Identify which cell holds the provided text, then report its (X, Y) central coordinate. 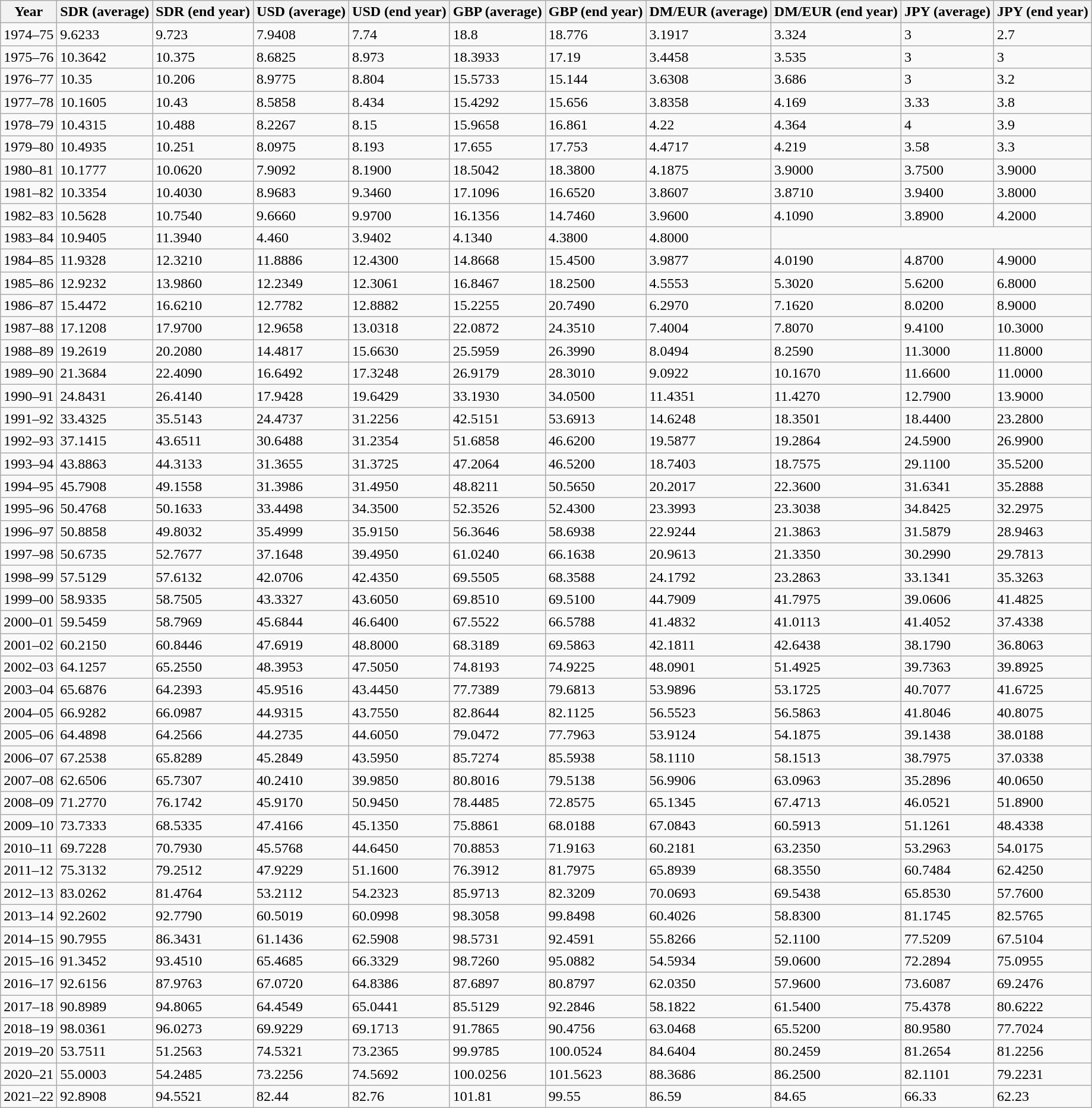
7.9092 (302, 170)
11.0000 (1043, 373)
52.3526 (498, 509)
36.8063 (1043, 644)
69.5100 (596, 599)
48.8211 (498, 486)
1988–89 (29, 351)
GBP (end year) (596, 12)
3.9877 (708, 260)
48.3953 (302, 667)
4.1875 (708, 170)
10.251 (203, 147)
23.3993 (708, 509)
50.8858 (105, 531)
9.9700 (400, 215)
22.0872 (498, 328)
84.6404 (708, 1052)
81.2654 (947, 1052)
3.9600 (708, 215)
65.2550 (203, 667)
16.8467 (498, 283)
48.0901 (708, 667)
43.5950 (400, 758)
9.6233 (105, 34)
24.3510 (596, 328)
DM/EUR (average) (708, 12)
28.3010 (596, 373)
45.9516 (302, 690)
74.5692 (400, 1074)
46.6200 (596, 441)
69.7228 (105, 848)
80.2459 (836, 1052)
Year (29, 12)
15.4292 (498, 102)
3.8358 (708, 102)
54.2485 (203, 1074)
16.6520 (596, 192)
3.4458 (708, 57)
8.2590 (836, 351)
51.1261 (947, 825)
10.1670 (836, 373)
1994–95 (29, 486)
4.8700 (947, 260)
34.8425 (947, 509)
11.6600 (947, 373)
18.3501 (836, 419)
31.2354 (400, 441)
100.0256 (498, 1074)
84.65 (836, 1097)
25.5959 (498, 351)
15.9658 (498, 125)
66.9282 (105, 713)
8.2267 (302, 125)
1977–78 (29, 102)
101.81 (498, 1097)
75.3132 (105, 870)
2021–22 (29, 1097)
8.0200 (947, 306)
12.3210 (203, 260)
21.3863 (836, 531)
66.5788 (596, 622)
21.3350 (836, 554)
2009–10 (29, 825)
24.4737 (302, 419)
91.7865 (498, 1029)
2008–09 (29, 803)
66.1638 (596, 554)
11.4270 (836, 396)
30.6488 (302, 441)
43.4450 (400, 690)
64.4898 (105, 735)
70.8853 (498, 848)
9.6660 (302, 215)
31.2256 (400, 419)
45.6844 (302, 622)
35.3263 (1043, 577)
15.4472 (105, 306)
75.0955 (1043, 961)
41.7975 (836, 599)
57.7600 (1043, 893)
8.1900 (400, 170)
54.0175 (1043, 848)
12.9232 (105, 283)
50.6735 (105, 554)
2002–03 (29, 667)
59.5459 (105, 622)
39.0606 (947, 599)
44.3133 (203, 464)
41.8046 (947, 713)
73.7333 (105, 825)
43.6511 (203, 441)
33.4498 (302, 509)
37.0338 (1043, 758)
65.6876 (105, 690)
1993–94 (29, 464)
9.4100 (947, 328)
99.9785 (498, 1052)
37.1648 (302, 554)
43.3327 (302, 599)
81.7975 (596, 870)
79.2512 (203, 870)
73.6087 (947, 983)
60.2181 (708, 848)
24.5900 (947, 441)
71.2770 (105, 803)
2019–20 (29, 1052)
69.9229 (302, 1029)
8.0494 (708, 351)
29.7813 (1043, 554)
61.1436 (302, 938)
57.9600 (836, 983)
4.169 (836, 102)
68.0188 (596, 825)
1987–88 (29, 328)
16.1356 (498, 215)
19.2864 (836, 441)
42.1811 (708, 644)
77.7963 (596, 735)
SDR (average) (105, 12)
74.9225 (596, 667)
96.0273 (203, 1029)
83.0262 (105, 893)
7.8070 (836, 328)
42.0706 (302, 577)
82.1125 (596, 713)
53.1725 (836, 690)
71.9163 (596, 848)
31.3655 (302, 464)
29.1100 (947, 464)
69.5863 (596, 644)
41.6725 (1043, 690)
11.8886 (302, 260)
2006–07 (29, 758)
98.5731 (498, 938)
79.2231 (1043, 1074)
45.9170 (302, 803)
18.4400 (947, 419)
55.0003 (105, 1074)
76.1742 (203, 803)
7.9408 (302, 34)
77.7024 (1043, 1029)
10.1605 (105, 102)
47.9229 (302, 870)
56.5863 (836, 713)
79.0472 (498, 735)
80.8797 (596, 983)
45.2849 (302, 758)
2017–18 (29, 1006)
12.2349 (302, 283)
9.723 (203, 34)
44.9315 (302, 713)
68.3588 (596, 577)
62.4250 (1043, 870)
23.2800 (1043, 419)
11.3000 (947, 351)
8.9000 (1043, 306)
56.3646 (498, 531)
101.5623 (596, 1074)
60.0998 (400, 916)
49.1558 (203, 486)
51.1600 (400, 870)
4.219 (836, 147)
68.3550 (836, 870)
46.6400 (400, 622)
2018–19 (29, 1029)
39.1438 (947, 735)
60.7484 (947, 870)
2000–01 (29, 622)
8.9683 (302, 192)
94.5521 (203, 1097)
1999–00 (29, 599)
39.7363 (947, 667)
67.2538 (105, 758)
22.9244 (708, 531)
45.7908 (105, 486)
26.9179 (498, 373)
3.9402 (400, 238)
31.5879 (947, 531)
21.3684 (105, 373)
3.1917 (708, 34)
65.5200 (836, 1029)
4.5553 (708, 283)
58.1822 (708, 1006)
23.2863 (836, 577)
72.2894 (947, 961)
43.6050 (400, 599)
58.7505 (203, 599)
18.5042 (498, 170)
6.2970 (708, 306)
35.9150 (400, 531)
11.4351 (708, 396)
10.43 (203, 102)
67.4713 (836, 803)
11.9328 (105, 260)
17.753 (596, 147)
10.35 (105, 80)
1976–77 (29, 80)
73.2256 (302, 1074)
18.776 (596, 34)
8.193 (400, 147)
20.7490 (596, 306)
33.1930 (498, 396)
8.434 (400, 102)
42.4350 (400, 577)
64.2393 (203, 690)
38.7975 (947, 758)
10.7540 (203, 215)
2005–06 (29, 735)
57.6132 (203, 577)
1998–99 (29, 577)
2011–12 (29, 870)
3.9 (1043, 125)
2015–16 (29, 961)
3.58 (947, 147)
10.4315 (105, 125)
10.4030 (203, 192)
34.3500 (400, 509)
20.2017 (708, 486)
41.4825 (1043, 599)
1983–84 (29, 238)
12.8882 (400, 306)
26.9900 (1043, 441)
69.5438 (836, 893)
3.324 (836, 34)
78.4485 (498, 803)
52.7677 (203, 554)
12.4300 (400, 260)
1991–92 (29, 419)
15.4500 (596, 260)
4.4717 (708, 147)
53.2963 (947, 848)
81.1745 (947, 916)
40.2410 (302, 780)
69.5505 (498, 577)
9.0922 (708, 373)
74.5321 (302, 1052)
7.4004 (708, 328)
35.5143 (203, 419)
26.4140 (203, 396)
4.0190 (836, 260)
16.6492 (302, 373)
4.3800 (596, 238)
92.2602 (105, 916)
41.4832 (708, 622)
68.5335 (203, 825)
45.5768 (302, 848)
8.9775 (302, 80)
4.1090 (836, 215)
69.8510 (498, 599)
70.7930 (203, 848)
4.2000 (1043, 215)
81.4764 (203, 893)
3.8 (1043, 102)
76.3912 (498, 870)
17.19 (596, 57)
62.6506 (105, 780)
18.8 (498, 34)
80.9580 (947, 1029)
58.1110 (708, 758)
39.9850 (400, 780)
14.6248 (708, 419)
16.6210 (203, 306)
10.375 (203, 57)
98.3058 (498, 916)
3.8607 (708, 192)
74.8193 (498, 667)
1975–76 (29, 57)
18.2500 (596, 283)
17.3248 (400, 373)
67.5104 (1043, 938)
55.8266 (708, 938)
15.2255 (498, 306)
61.5400 (836, 1006)
63.0468 (708, 1029)
60.8446 (203, 644)
90.8989 (105, 1006)
4.1340 (498, 238)
14.8668 (498, 260)
53.6913 (596, 419)
41.0113 (836, 622)
22.4090 (203, 373)
59.0600 (836, 961)
35.4999 (302, 531)
8.0975 (302, 147)
51.4925 (836, 667)
58.1513 (836, 758)
9.3460 (400, 192)
10.3642 (105, 57)
58.9335 (105, 599)
3.686 (836, 80)
12.3061 (400, 283)
18.7403 (708, 464)
69.1713 (400, 1029)
87.6897 (498, 983)
23.3038 (836, 509)
68.3189 (498, 644)
92.2846 (596, 1006)
10.1777 (105, 170)
30.2990 (947, 554)
44.7909 (708, 599)
43.8863 (105, 464)
79.5138 (596, 780)
7.1620 (836, 306)
5.3020 (836, 283)
67.5522 (498, 622)
52.1100 (836, 938)
75.4378 (947, 1006)
92.7790 (203, 916)
57.5129 (105, 577)
16.861 (596, 125)
18.7575 (836, 464)
24.1792 (708, 577)
66.33 (947, 1097)
53.9896 (708, 690)
3.2 (1043, 80)
3.535 (836, 57)
65.7307 (203, 780)
34.0500 (596, 396)
8.804 (400, 80)
92.8908 (105, 1097)
42.5151 (498, 419)
69.2476 (1043, 983)
2001–02 (29, 644)
86.3431 (203, 938)
98.7260 (498, 961)
47.6919 (302, 644)
46.5200 (596, 464)
10.3354 (105, 192)
38.1790 (947, 644)
65.8530 (947, 893)
28.9463 (1043, 531)
24.8431 (105, 396)
4.9000 (1043, 260)
64.1257 (105, 667)
13.9860 (203, 283)
65.8939 (708, 870)
58.8300 (836, 916)
32.2975 (1043, 509)
10.3000 (1043, 328)
75.8861 (498, 825)
31.3986 (302, 486)
62.23 (1043, 1097)
66.0987 (203, 713)
38.0188 (1043, 735)
61.0240 (498, 554)
82.1101 (947, 1074)
31.4950 (400, 486)
JPY (end year) (1043, 12)
1990–91 (29, 396)
72.8575 (596, 803)
13.9000 (1043, 396)
80.6222 (1043, 1006)
17.1096 (498, 192)
1984–85 (29, 260)
14.4817 (302, 351)
94.8065 (203, 1006)
91.3452 (105, 961)
1996–97 (29, 531)
37.4338 (1043, 622)
GBP (average) (498, 12)
47.2064 (498, 464)
77.7389 (498, 690)
15.6630 (400, 351)
92.6156 (105, 983)
43.7550 (400, 713)
52.4300 (596, 509)
62.5908 (400, 938)
85.7274 (498, 758)
SDR (end year) (203, 12)
12.7900 (947, 396)
40.7077 (947, 690)
4.364 (836, 125)
54.1875 (836, 735)
41.4052 (947, 622)
13.0318 (400, 328)
50.4768 (105, 509)
60.2150 (105, 644)
2010–11 (29, 848)
19.6429 (400, 396)
14.7460 (596, 215)
50.5650 (596, 486)
51.2563 (203, 1052)
3.9400 (947, 192)
10.0620 (203, 170)
2012–13 (29, 893)
DM/EUR (end year) (836, 12)
56.5523 (708, 713)
8.973 (400, 57)
53.2112 (302, 893)
3.7500 (947, 170)
40.8075 (1043, 713)
2.7 (1043, 34)
2016–17 (29, 983)
8.6825 (302, 57)
10.9405 (105, 238)
4.460 (302, 238)
58.7969 (203, 622)
64.4549 (302, 1006)
1974–75 (29, 34)
60.5019 (302, 916)
93.4510 (203, 961)
86.59 (708, 1097)
1978–79 (29, 125)
37.1415 (105, 441)
2004–05 (29, 713)
2007–08 (29, 780)
3.3 (1043, 147)
5.6200 (947, 283)
31.6341 (947, 486)
17.9700 (203, 328)
33.4325 (105, 419)
35.2896 (947, 780)
3.6308 (708, 80)
17.9428 (302, 396)
3.8000 (1043, 192)
19.2619 (105, 351)
90.7955 (105, 938)
10.5628 (105, 215)
JPY (average) (947, 12)
15.656 (596, 102)
USD (end year) (400, 12)
3.8900 (947, 215)
53.9124 (708, 735)
44.6450 (400, 848)
4.8000 (708, 238)
40.0650 (1043, 780)
11.8000 (1043, 351)
10.488 (203, 125)
39.4950 (400, 554)
54.2323 (400, 893)
17.1208 (105, 328)
53.7511 (105, 1052)
31.3725 (400, 464)
62.0350 (708, 983)
48.8000 (400, 644)
USD (average) (302, 12)
50.9450 (400, 803)
1997–98 (29, 554)
82.3209 (596, 893)
56.9906 (708, 780)
2013–14 (29, 916)
79.6813 (596, 690)
4.22 (708, 125)
90.4756 (596, 1029)
8.15 (400, 125)
85.5129 (498, 1006)
82.5765 (1043, 916)
92.4591 (596, 938)
65.4685 (302, 961)
100.0524 (596, 1052)
82.8644 (498, 713)
80.8016 (498, 780)
11.3940 (203, 238)
22.3600 (836, 486)
20.2080 (203, 351)
44.2735 (302, 735)
1985–86 (29, 283)
1979–80 (29, 147)
17.655 (498, 147)
4 (947, 125)
60.5913 (836, 825)
48.4338 (1043, 825)
47.5050 (400, 667)
8.5858 (302, 102)
58.6938 (596, 531)
65.1345 (708, 803)
47.4166 (302, 825)
63.2350 (836, 848)
7.74 (400, 34)
6.8000 (1043, 283)
20.9613 (708, 554)
42.6438 (836, 644)
99.8498 (596, 916)
12.7782 (302, 306)
63.0963 (836, 780)
85.9713 (498, 893)
64.8386 (400, 983)
82.44 (302, 1097)
54.5934 (708, 961)
51.8900 (1043, 803)
51.6858 (498, 441)
45.1350 (400, 825)
81.2256 (1043, 1052)
82.76 (400, 1097)
65.8289 (203, 758)
50.1633 (203, 509)
35.5200 (1043, 464)
99.55 (596, 1097)
3.33 (947, 102)
12.9658 (302, 328)
18.3933 (498, 57)
3.8710 (836, 192)
26.3990 (596, 351)
88.3686 (708, 1074)
2003–04 (29, 690)
70.0693 (708, 893)
15.144 (596, 80)
77.5209 (947, 938)
44.6050 (400, 735)
95.0882 (596, 961)
67.0720 (302, 983)
33.1341 (947, 577)
65.0441 (400, 1006)
87.9763 (203, 983)
85.5938 (596, 758)
18.3800 (596, 170)
35.2888 (1043, 486)
1989–90 (29, 373)
19.5877 (708, 441)
1980–81 (29, 170)
1981–82 (29, 192)
98.0361 (105, 1029)
2020–21 (29, 1074)
66.3329 (400, 961)
1992–93 (29, 441)
10.206 (203, 80)
46.0521 (947, 803)
60.4026 (708, 916)
15.5733 (498, 80)
1995–96 (29, 509)
39.8925 (1043, 667)
10.4935 (105, 147)
73.2365 (400, 1052)
1986–87 (29, 306)
1982–83 (29, 215)
2014–15 (29, 938)
49.8032 (203, 531)
64.2566 (203, 735)
67.0843 (708, 825)
86.2500 (836, 1074)
